Search for the cell housing the specified text and yield its [X, Y] center coordinate. 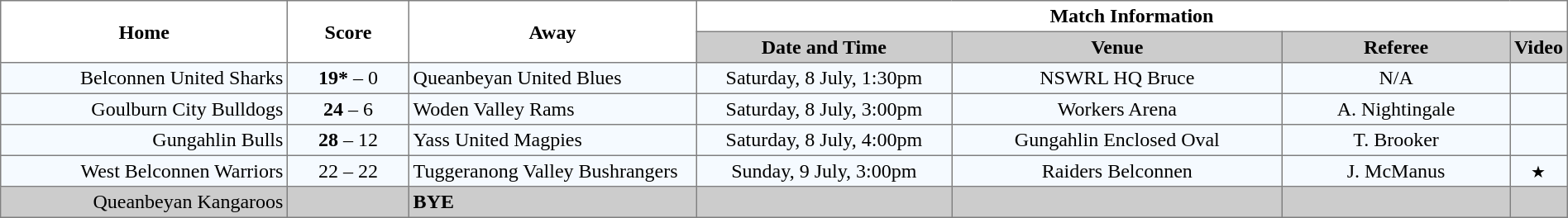
Date and Time [824, 47]
Referee [1396, 47]
Match Information [1132, 17]
Score [349, 31]
28 – 12 [349, 140]
A. Nightingale [1396, 109]
Saturday, 8 July, 3:00pm [824, 109]
T. Brooker [1396, 140]
★ [1539, 171]
Venue [1116, 47]
Tuggeranong Valley Bushrangers [552, 171]
West Belconnen Warriors [144, 171]
Saturday, 8 July, 4:00pm [824, 140]
Away [552, 31]
22 – 22 [349, 171]
Video [1539, 47]
24 – 6 [349, 109]
Gungahlin Enclosed Oval [1116, 140]
Gungahlin Bulls [144, 140]
Saturday, 8 July, 1:30pm [824, 78]
N/A [1396, 78]
NSWRL HQ Bruce [1116, 78]
Queanbeyan United Blues [552, 78]
Goulburn City Bulldogs [144, 109]
Raiders Belconnen [1116, 171]
Queanbeyan Kangaroos [144, 202]
Home [144, 31]
19* – 0 [349, 78]
Belconnen United Sharks [144, 78]
Yass United Magpies [552, 140]
BYE [552, 202]
Workers Arena [1116, 109]
J. McManus [1396, 171]
Woden Valley Rams [552, 109]
Sunday, 9 July, 3:00pm [824, 171]
